Extract the [X, Y] coordinate from the center of the cell holding the provided text.  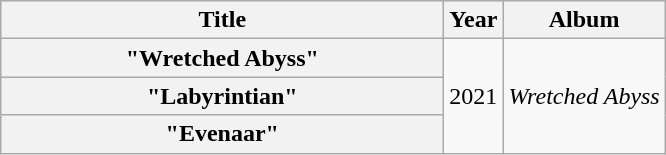
"Evenaar" [222, 134]
2021 [474, 96]
Album [584, 20]
"Labyrintian" [222, 96]
Wretched Abyss [584, 96]
"Wretched Abyss" [222, 58]
Year [474, 20]
Title [222, 20]
